Extract the (x, y) coordinate from the center of the cell holding the provided text.  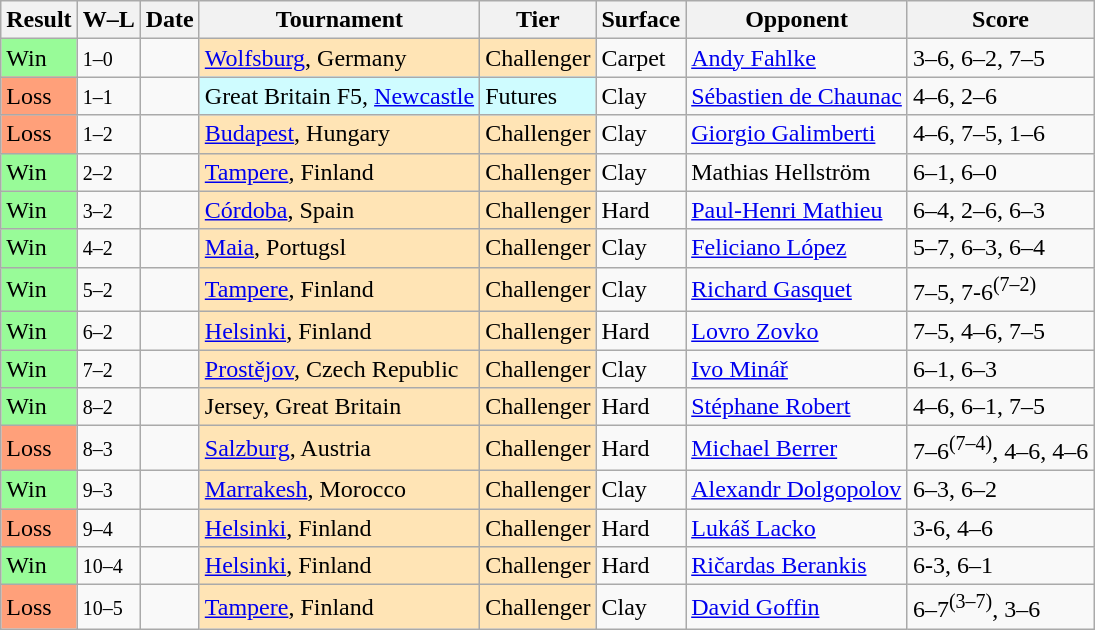
6–4, 2–6, 6–3 (1000, 210)
Budapest, Hungary (339, 134)
6-3, 6–1 (1000, 566)
Great Britain F5, Newcastle (339, 96)
Feliciano López (797, 248)
5–7, 6–3, 6–4 (1000, 248)
4–6, 2–6 (1000, 96)
Surface (641, 20)
6–1, 6–3 (1000, 369)
David Goffin (797, 608)
3-6, 4–6 (1000, 528)
7–2 (108, 369)
4–2 (108, 248)
8–2 (108, 407)
Sébastien de Chaunac (797, 96)
Richard Gasquet (797, 290)
Paul-Henri Mathieu (797, 210)
Stéphane Robert (797, 407)
Result (39, 20)
6–2 (108, 331)
6–7(3–7), 3–6 (1000, 608)
7–5, 4–6, 7–5 (1000, 331)
W–L (108, 20)
Jersey, Great Britain (339, 407)
1–0 (108, 58)
Maia, Portugsl (339, 248)
5–2 (108, 290)
9–3 (108, 489)
Wolfsburg, Germany (339, 58)
10–5 (108, 608)
Futures (538, 96)
9–4 (108, 528)
Andy Fahlke (797, 58)
6–1, 6–0 (1000, 172)
1–2 (108, 134)
Tournament (339, 20)
Lovro Zovko (797, 331)
7–6(7–4), 4–6, 4–6 (1000, 448)
7–5, 7-6(7–2) (1000, 290)
Michael Berrer (797, 448)
Córdoba, Spain (339, 210)
10–4 (108, 566)
Ivo Minář (797, 369)
6–3, 6–2 (1000, 489)
Score (1000, 20)
1–1 (108, 96)
Mathias Hellström (797, 172)
Date (170, 20)
Giorgio Galimberti (797, 134)
Lukáš Lacko (797, 528)
Opponent (797, 20)
Marrakesh, Morocco (339, 489)
Alexandr Dolgopolov (797, 489)
4–6, 6–1, 7–5 (1000, 407)
3–6, 6–2, 7–5 (1000, 58)
8–3 (108, 448)
Ričardas Berankis (797, 566)
Salzburg, Austria (339, 448)
Tier (538, 20)
2–2 (108, 172)
4–6, 7–5, 1–6 (1000, 134)
Carpet (641, 58)
3–2 (108, 210)
Prostějov, Czech Republic (339, 369)
